From the cell containing the given text, extract its center point as [x, y] coordinate. 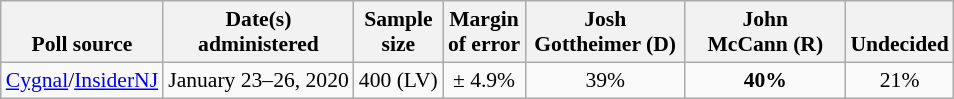
January 23–26, 2020 [258, 80]
40% [765, 80]
Date(s)administered [258, 32]
400 (LV) [398, 80]
Poll source [82, 32]
Undecided [899, 32]
21% [899, 80]
Cygnal/InsiderNJ [82, 80]
39% [605, 80]
JohnMcCann (R) [765, 32]
Samplesize [398, 32]
± 4.9% [484, 80]
JoshGottheimer (D) [605, 32]
Marginof error [484, 32]
